Return (x, y) of the center of cell containing provided text 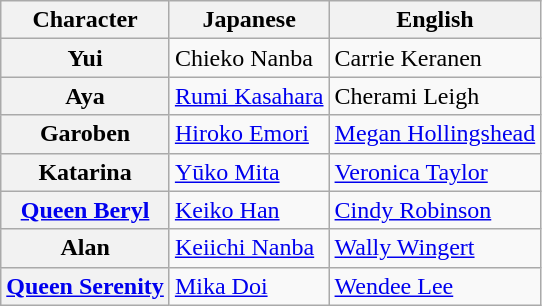
Queen Beryl (86, 210)
Alan (86, 248)
English (435, 20)
Carrie Keranen (435, 58)
Katarina (86, 172)
Cindy Robinson (435, 210)
Yui (86, 58)
Hiroko Emori (249, 134)
Chieko Nanba (249, 58)
Japanese (249, 20)
Cherami Leigh (435, 96)
Character (86, 20)
Queen Serenity (86, 286)
Keiko Han (249, 210)
Wendee Lee (435, 286)
Keiichi Nanba (249, 248)
Wally Wingert (435, 248)
Veronica Taylor (435, 172)
Yūko Mita (249, 172)
Aya (86, 96)
Garoben (86, 134)
Mika Doi (249, 286)
Megan Hollingshead (435, 134)
Rumi Kasahara (249, 96)
